Determine the (X, Y) coordinate at the center of the cell enclosing the given text.  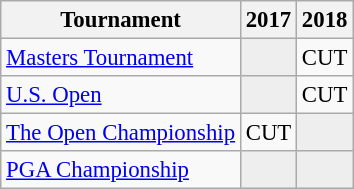
Masters Tournament (121, 58)
The Open Championship (121, 133)
Tournament (121, 20)
PGA Championship (121, 170)
2017 (268, 20)
U.S. Open (121, 95)
2018 (325, 20)
